Determine the [X, Y] coordinate at the center of the cell enclosing the given text.  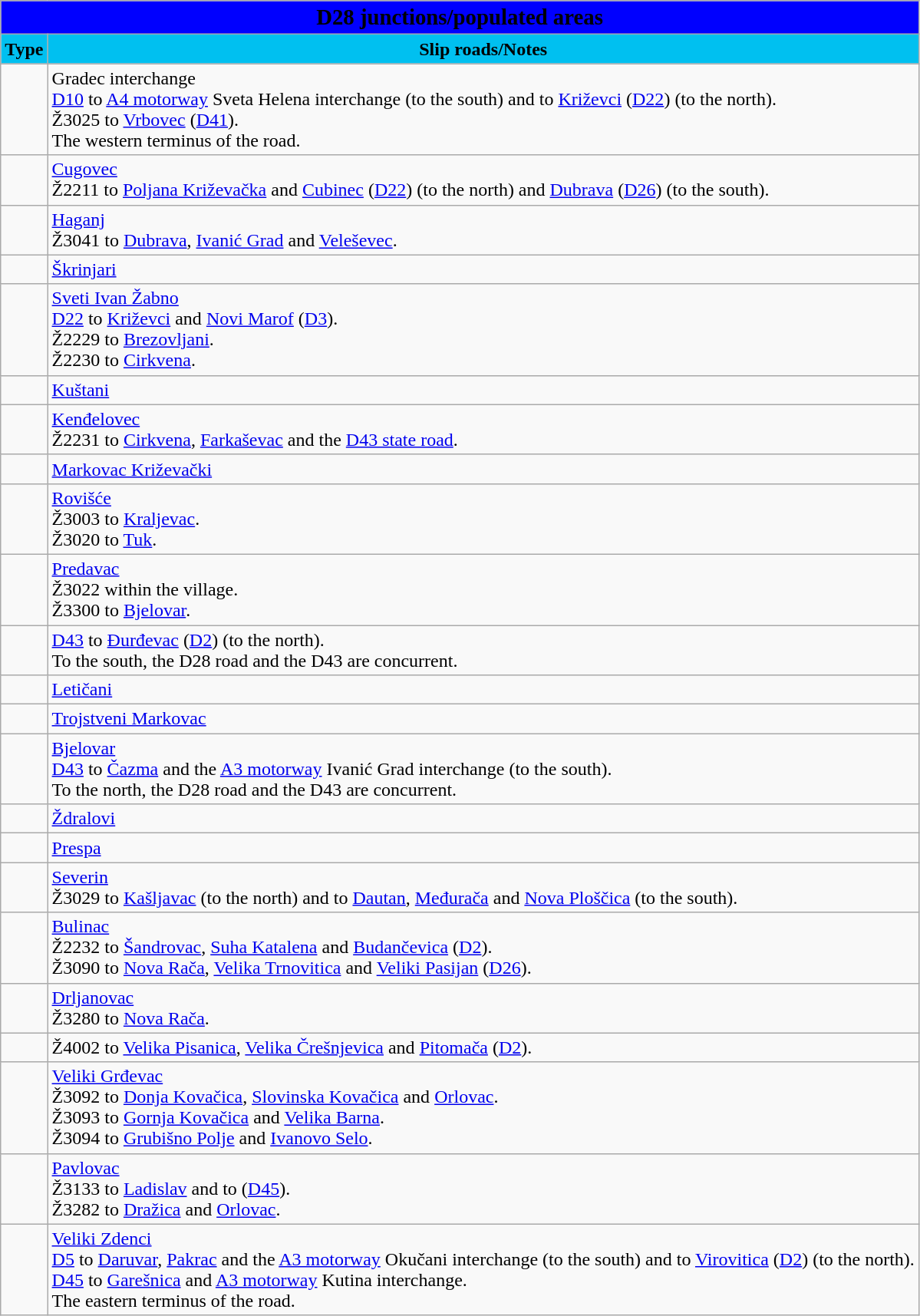
Prespa [483, 848]
CugovecŽ2211 to Poljana Križevačka and Cubinec (D22) (to the north) and Dubrava (D26) (to the south). [483, 180]
BulinacŽ2232 to Šandrovac, Suha Katalena and Budančevica (D2).Ž3090 to Nova Rača, Velika Trnovitica and Veliki Pasijan (D26). [483, 948]
PavlovacŽ3133 to Ladislav and to (D45).Ž3282 to Dražica and Orlovac. [483, 1189]
Ždralovi [483, 819]
Škrinjari [483, 269]
D28 junctions/populated areas [460, 18]
Letičani [483, 690]
D43 to Đurđevac (D2) (to the north).To the south, the D28 road and the D43 are concurrent. [483, 649]
Markovac Križevački [483, 469]
Ž4002 to Velika Pisanica, Velika Črešnjevica and Pitomača (D2). [483, 1047]
KenđelovecŽ2231 to Cirkvena, Farkaševac and the D43 state road. [483, 430]
Type [25, 49]
Sveti Ivan Žabno D22 to Križevci and Novi Marof (D3).Ž2229 to Brezovljani.Ž2230 to Cirkvena. [483, 330]
RovišćeŽ3003 to Kraljevac.Ž3020 to Tuk. [483, 519]
Kuštani [483, 390]
HaganjŽ3041 to Dubrava, Ivanić Grad and Veleševec. [483, 230]
DrljanovacŽ3280 to Nova Rača. [483, 1008]
Slip roads/Notes [483, 49]
Bjelovar D43 to Čazma and the A3 motorway Ivanić Grad interchange (to the south).To the north, the D28 road and the D43 are concurrent. [483, 769]
Trojstveni Markovac [483, 719]
SeverinŽ3029 to Kašljavac (to the north) and to Dautan, Međurača and Nova Ploščica (to the south). [483, 887]
PredavacŽ3022 within the village.Ž3300 to Bjelovar. [483, 589]
